Scan for the cell matching the given text and deliver its [X, Y] coordinate at center. 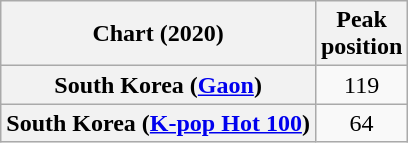
Chart (2020) [158, 34]
119 [361, 85]
South Korea (K-pop Hot 100) [158, 123]
Peakposition [361, 34]
64 [361, 123]
South Korea (Gaon) [158, 85]
